Search for the cell housing the specified text and yield its [x, y] center coordinate. 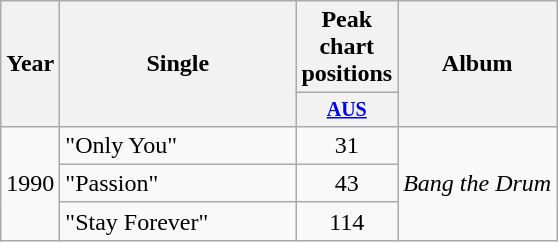
43 [347, 183]
"Passion" [178, 183]
114 [347, 221]
"Only You" [178, 145]
Single [178, 64]
"Stay Forever" [178, 221]
AUS [347, 110]
Album [478, 64]
Bang the Drum [478, 183]
Peak chart positions [347, 47]
Year [30, 64]
1990 [30, 183]
31 [347, 145]
